Search for the cell housing the specified text and yield its [x, y] center coordinate. 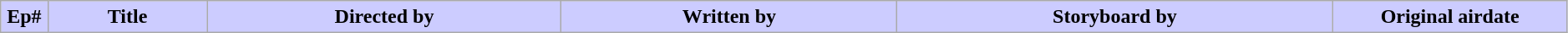
Written by [729, 17]
Title [127, 17]
Ep# [24, 17]
Storyboard by [1114, 17]
Directed by [384, 17]
Original airdate [1450, 17]
